Pinpoint the cell where the given text exists, returning its [x, y] midpoint coordinate. 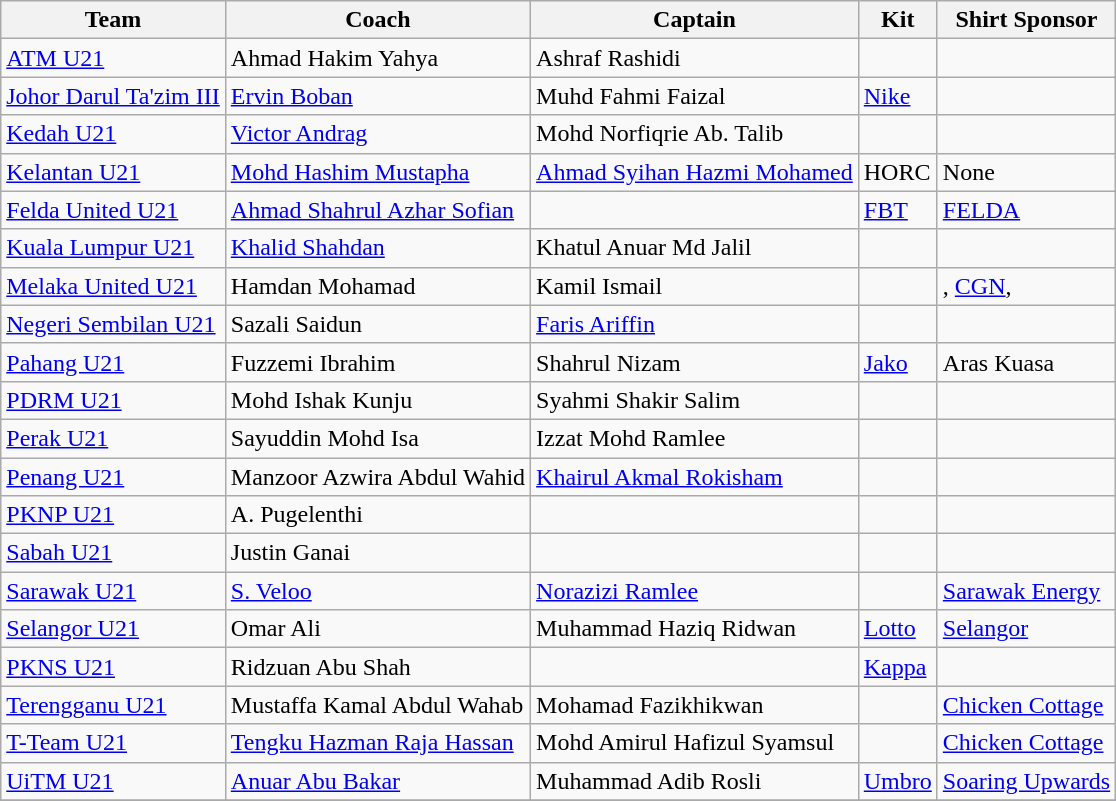
Negeri Sembilan U21 [114, 324]
Aras Kuasa [1026, 362]
Selangor U21 [114, 629]
Sazali Saidun [378, 324]
Perak U21 [114, 438]
Mohd Hashim Mustapha [378, 172]
PDRM U21 [114, 400]
Penang U21 [114, 477]
Team [114, 20]
UiTM U21 [114, 781]
Shirt Sponsor [1026, 20]
Sarawak U21 [114, 591]
FELDA [1026, 210]
Melaka United U21 [114, 286]
Jako [898, 362]
Terengganu U21 [114, 705]
Muhammad Haziq Ridwan [695, 629]
Pahang U21 [114, 362]
HORC [898, 172]
Ahmad Syihan Hazmi Mohamed [695, 172]
Mohamad Fazikhikwan [695, 705]
Selangor [1026, 629]
Sayuddin Mohd Isa [378, 438]
Faris Ariffin [695, 324]
Kelantan U21 [114, 172]
Khalid Shahdan [378, 248]
Lotto [898, 629]
Victor Andrag [378, 134]
A. Pugelenthi [378, 515]
Ahmad Hakim Yahya [378, 58]
Kedah U21 [114, 134]
Mohd Norfiqrie Ab. Talib [695, 134]
Coach [378, 20]
Hamdan Mohamad [378, 286]
Anuar Abu Bakar [378, 781]
FBT [898, 210]
Captain [695, 20]
Sarawak Energy [1026, 591]
Kamil Ismail [695, 286]
Sabah U21 [114, 553]
Tengku Hazman Raja Hassan [378, 743]
Omar Ali [378, 629]
Muhd Fahmi Faizal [695, 96]
Umbro [898, 781]
Mohd Amirul Hafizul Syamsul [695, 743]
Johor Darul Ta'zim III [114, 96]
Kit [898, 20]
Ashraf Rashidi [695, 58]
Nike [898, 96]
None [1026, 172]
Khairul Akmal Rokisham [695, 477]
Izzat Mohd Ramlee [695, 438]
Soaring Upwards [1026, 781]
Norazizi Ramlee [695, 591]
T-Team U21 [114, 743]
Kappa [898, 667]
Felda United U21 [114, 210]
Khatul Anuar Md Jalil [695, 248]
Fuzzemi Ibrahim [378, 362]
Mohd Ishak Kunju [378, 400]
ATM U21 [114, 58]
Ridzuan Abu Shah [378, 667]
Mustaffa Kamal Abdul Wahab [378, 705]
S. Veloo [378, 591]
Syahmi Shakir Salim [695, 400]
PKNS U21 [114, 667]
Kuala Lumpur U21 [114, 248]
Justin Ganai [378, 553]
Manzoor Azwira Abdul Wahid [378, 477]
Muhammad Adib Rosli [695, 781]
Ahmad Shahrul Azhar Sofian [378, 210]
Shahrul Nizam [695, 362]
Ervin Boban [378, 96]
PKNP U21 [114, 515]
, CGN, [1026, 286]
